Pinpoint the cell where the given text exists, returning its (x, y) midpoint coordinate. 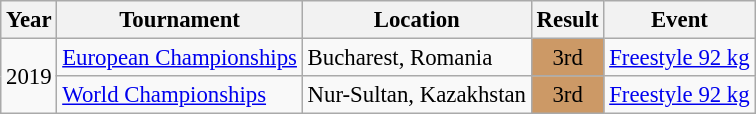
Event (680, 20)
Nur-Sultan, Kazakhstan (416, 95)
Year (29, 20)
Result (568, 20)
Bucharest, Romania (416, 58)
European Championships (180, 58)
Tournament (180, 20)
Location (416, 20)
2019 (29, 76)
World Championships (180, 95)
